Return the (X, Y) coordinate for the center point of the cell that contains the specified text.  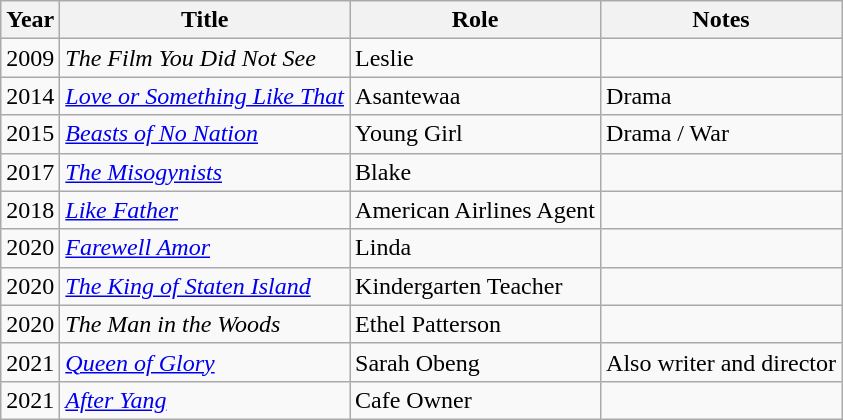
Title (205, 20)
American Airlines Agent (476, 210)
Cafe Owner (476, 400)
2018 (30, 210)
Year (30, 20)
Kindergarten Teacher (476, 286)
Sarah Obeng (476, 362)
Love or Something Like That (205, 96)
The King of Staten Island (205, 286)
2014 (30, 96)
The Man in the Woods (205, 324)
Asantewaa (476, 96)
Young Girl (476, 134)
Leslie (476, 58)
Like Father (205, 210)
The Misogynists (205, 172)
Queen of Glory (205, 362)
Ethel Patterson (476, 324)
After Yang (205, 400)
Blake (476, 172)
The Film You Did Not See (205, 58)
Drama / War (722, 134)
Farewell Amor (205, 248)
Beasts of No Nation (205, 134)
Role (476, 20)
Also writer and director (722, 362)
Notes (722, 20)
2009 (30, 58)
2017 (30, 172)
Linda (476, 248)
Drama (722, 96)
2015 (30, 134)
